Capture the cell that displays the provided text and extract its [x, y] central coordinate. 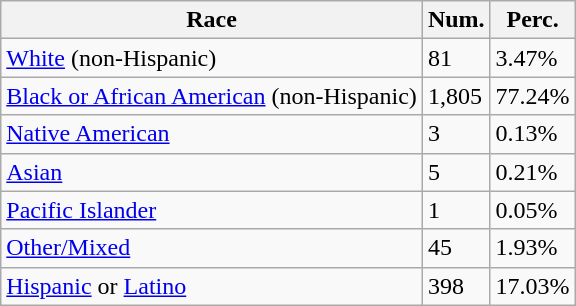
45 [456, 248]
Black or African American (non-Hispanic) [212, 96]
Native American [212, 134]
81 [456, 58]
3 [456, 134]
Other/Mixed [212, 248]
Pacific Islander [212, 210]
Race [212, 20]
5 [456, 172]
17.03% [532, 286]
Asian [212, 172]
3.47% [532, 58]
398 [456, 286]
Hispanic or Latino [212, 286]
Perc. [532, 20]
0.13% [532, 134]
White (non-Hispanic) [212, 58]
1 [456, 210]
77.24% [532, 96]
1.93% [532, 248]
0.05% [532, 210]
1,805 [456, 96]
Num. [456, 20]
0.21% [532, 172]
